Determine the (x, y) coordinate at the center of the cell enclosing the given text.  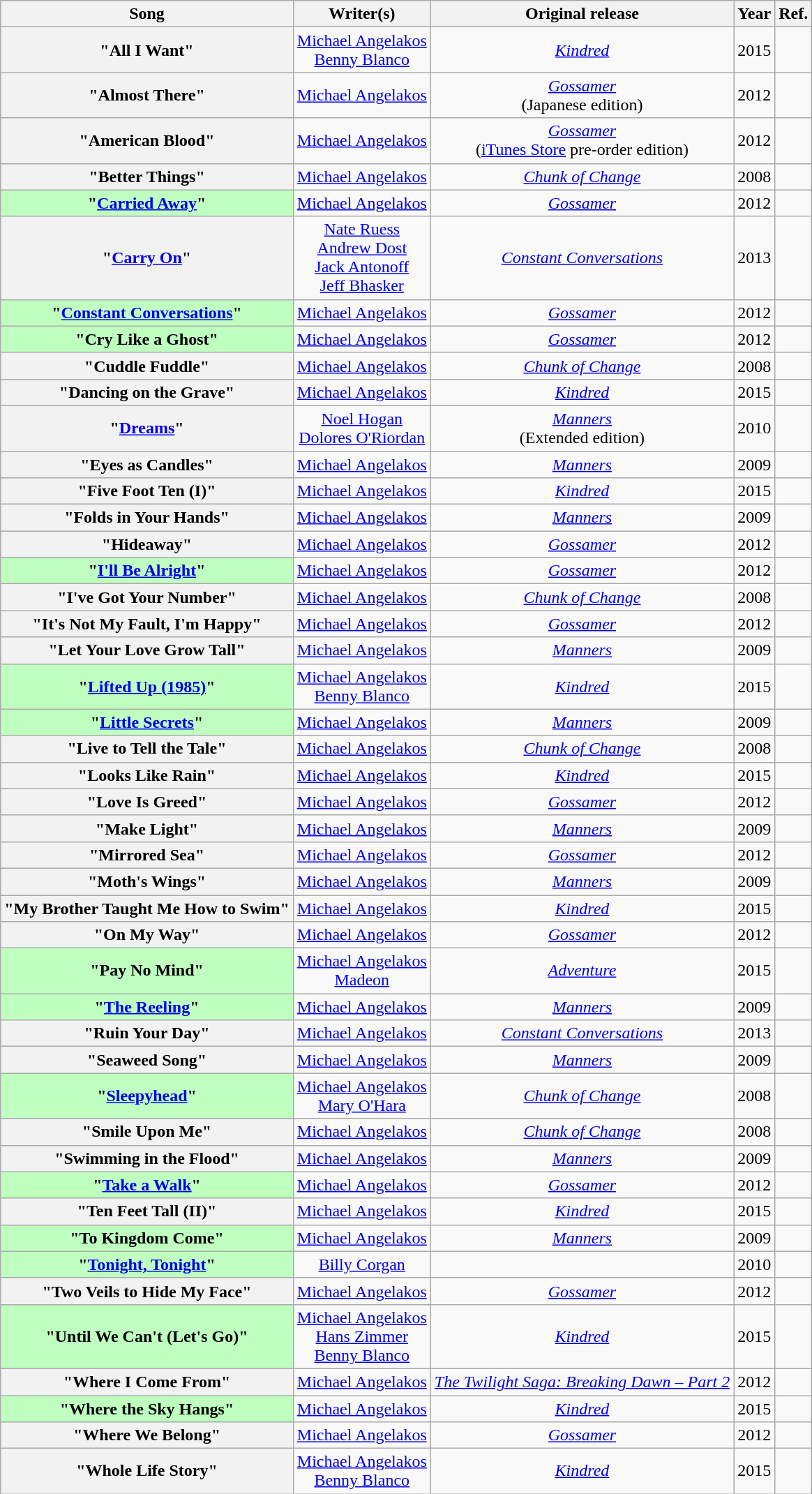
"Ruin Your Day" (147, 1033)
"Dancing on the Grave" (147, 392)
"Make Light" (147, 828)
"I've Got Your Number" (147, 597)
Gossamer(iTunes Store pre-order edition) (582, 141)
"Smile Upon Me" (147, 1132)
"Hideaway" (147, 544)
"I'll Be Alright" (147, 571)
"It's Not My Fault, I'm Happy" (147, 624)
"Cry Like a Ghost" (147, 339)
Writer(s) (361, 14)
"Tonight, Tonight" (147, 1264)
Year (755, 14)
"Looks Like Rain" (147, 775)
Adventure (582, 971)
"On My Way" (147, 935)
Michael AngelakosMary O'Hara (361, 1096)
"Moth's Wings" (147, 881)
"Sleepyhead" (147, 1096)
"Seaweed Song" (147, 1060)
"Five Foot Ten (I)" (147, 491)
"Ten Feet Tall (II)" (147, 1211)
"Carried Away" (147, 203)
"Whole Life Story" (147, 1471)
"To Kingdom Come" (147, 1238)
Manners(Extended edition) (582, 428)
Ref. (794, 14)
"Better Things" (147, 177)
"Almost There" (147, 95)
"Constant Conversations" (147, 313)
"Little Secrets" (147, 722)
Gossamer(Japanese edition) (582, 95)
"American Blood" (147, 141)
"Take a Walk" (147, 1185)
"Swimming in the Flood" (147, 1158)
"My Brother Taught Me How to Swim" (147, 908)
"Eyes as Candles" (147, 464)
"Love Is Greed" (147, 802)
"Pay No Mind" (147, 971)
"Mirrored Sea" (147, 855)
Noel HoganDolores O'Riordan (361, 428)
Original release (582, 14)
"Until We Can't (Let's Go)" (147, 1336)
The Twilight Saga: Breaking Dawn – Part 2 (582, 1382)
Song (147, 14)
"Carry On" (147, 258)
"Let Your Love Grow Tall" (147, 650)
"Cuddle Fuddle" (147, 366)
"Live to Tell the Tale" (147, 749)
Billy Corgan (361, 1264)
"Where We Belong" (147, 1435)
"Dreams" (147, 428)
"Lifted Up (1985)" (147, 687)
"Folds in Your Hands" (147, 518)
Michael AngelakosMadeon (361, 971)
Michael AngelakosHans ZimmerBenny Blanco (361, 1336)
Nate RuessAndrew DostJack AntonoffJeff Bhasker (361, 258)
"Two Veils to Hide My Face" (147, 1291)
"The Reeling" (147, 1007)
"All I Want" (147, 50)
"Where the Sky Hangs" (147, 1409)
"Where I Come From" (147, 1382)
